Pinpoint the cell where the given text exists, returning its [X, Y] midpoint coordinate. 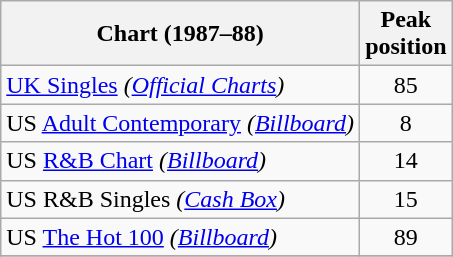
Peakposition [406, 34]
89 [406, 237]
8 [406, 123]
US The Hot 100 (Billboard) [180, 237]
85 [406, 85]
US Adult Contemporary (Billboard) [180, 123]
US R&B Singles (Cash Box) [180, 199]
Chart (1987–88) [180, 34]
15 [406, 199]
US R&B Chart (Billboard) [180, 161]
14 [406, 161]
UK Singles (Official Charts) [180, 85]
